Pinpoint the cell where the given text exists, returning its [x, y] midpoint coordinate. 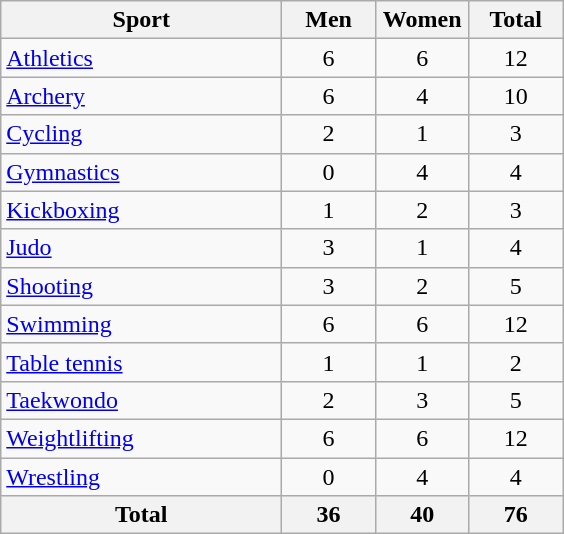
40 [422, 515]
Table tennis [142, 362]
Athletics [142, 58]
Shooting [142, 286]
Women [422, 20]
Archery [142, 96]
Swimming [142, 324]
Weightlifting [142, 438]
76 [516, 515]
Sport [142, 20]
Judo [142, 248]
Gymnastics [142, 172]
Kickboxing [142, 210]
Men [329, 20]
10 [516, 96]
Wrestling [142, 477]
36 [329, 515]
Taekwondo [142, 400]
Cycling [142, 134]
